Provide the [x, y] coordinate of the cell's center where the given text is located.  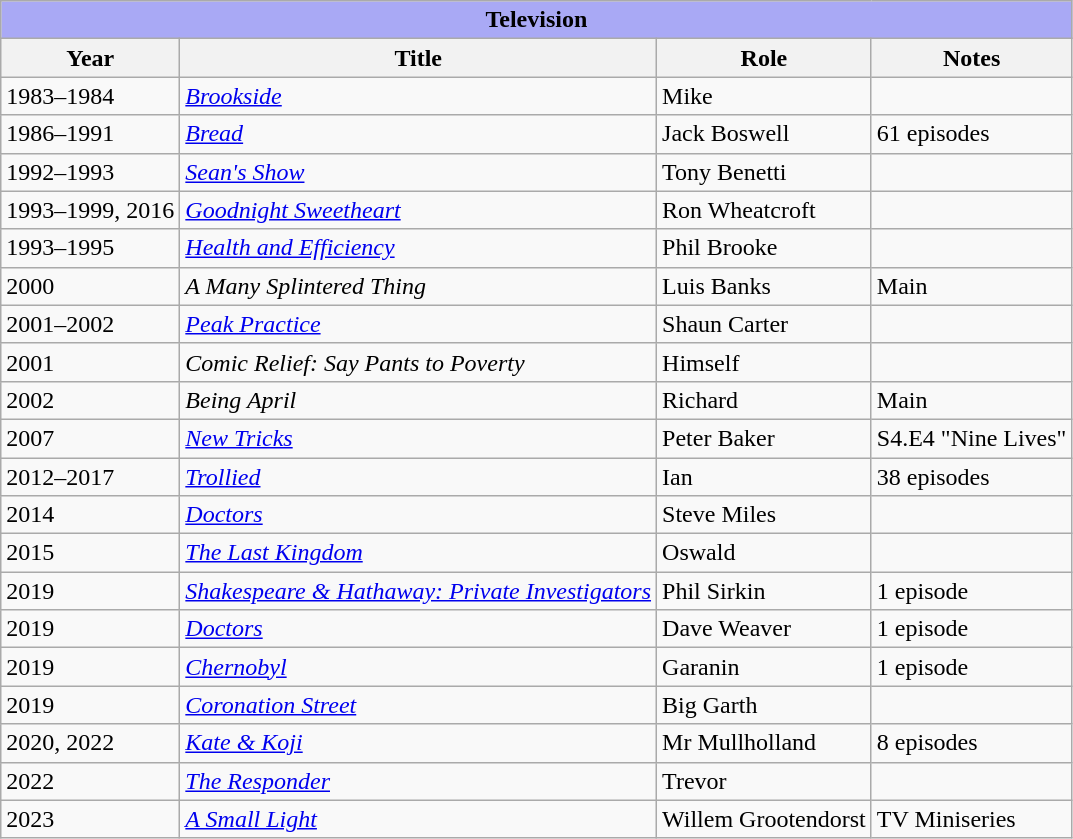
2002 [90, 400]
The Responder [418, 781]
Goodnight Sweetheart [418, 210]
Comic Relief: Say Pants to Poverty [418, 362]
Peter Baker [764, 438]
Ron Wheatcroft [764, 210]
Big Garth [764, 705]
Dave Weaver [764, 629]
Mike [764, 96]
Coronation Street [418, 705]
Luis Banks [764, 286]
1993–1995 [90, 248]
Richard [764, 400]
Shaun Carter [764, 324]
Kate & Koji [418, 743]
Health and Efficiency [418, 248]
2022 [90, 781]
The Last Kingdom [418, 553]
2000 [90, 286]
38 episodes [972, 477]
Television [536, 20]
Shakespeare & Hathaway: Private Investigators [418, 591]
1986–1991 [90, 134]
2012–2017 [90, 477]
A Small Light [418, 819]
1993–1999, 2016 [90, 210]
Oswald [764, 553]
Phil Sirkin [764, 591]
S4.E4 "Nine Lives" [972, 438]
Mr Mullholland [764, 743]
61 episodes [972, 134]
2007 [90, 438]
2020, 2022 [90, 743]
Garanin [764, 667]
Year [90, 58]
Himself [764, 362]
Ian [764, 477]
Trollied [418, 477]
1983–1984 [90, 96]
Bread [418, 134]
8 episodes [972, 743]
2015 [90, 553]
TV Miniseries [972, 819]
1992–1993 [90, 172]
Jack Boswell [764, 134]
Title [418, 58]
A Many Splintered Thing [418, 286]
2014 [90, 515]
Trevor [764, 781]
Peak Practice [418, 324]
2001 [90, 362]
New Tricks [418, 438]
Phil Brooke [764, 248]
Sean's Show [418, 172]
Notes [972, 58]
Tony Benetti [764, 172]
Chernobyl [418, 667]
Steve Miles [764, 515]
Role [764, 58]
Brookside [418, 96]
2001–2002 [90, 324]
Willem Grootendorst [764, 819]
Being April [418, 400]
2023 [90, 819]
